Scan for the cell matching the given text and deliver its [x, y] coordinate at center. 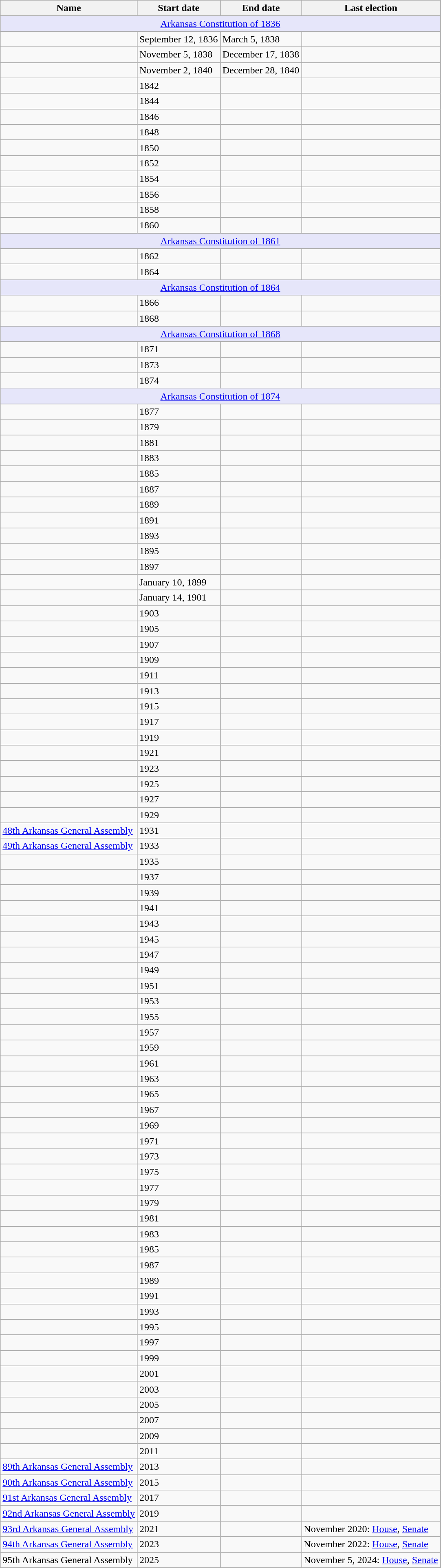
2021 [179, 1529]
1862 [179, 256]
Arkansas Constitution of 1864 [220, 287]
2015 [179, 1482]
89th Arkansas General Assembly [69, 1467]
1995 [179, 1327]
2017 [179, 1498]
1887 [179, 489]
1961 [179, 1063]
1947 [179, 955]
1866 [179, 303]
2013 [179, 1467]
1921 [179, 753]
2023 [179, 1544]
1903 [179, 613]
January 14, 1901 [179, 598]
2025 [179, 1560]
1850 [179, 148]
Arkansas Constitution of 1836 [220, 24]
1983 [179, 1234]
2003 [179, 1389]
1997 [179, 1343]
1844 [179, 101]
2007 [179, 1420]
1989 [179, 1281]
Arkansas Constitution of 1868 [220, 334]
Arkansas Constitution of 1861 [220, 241]
1927 [179, 799]
1955 [179, 1017]
1883 [179, 458]
1905 [179, 629]
1963 [179, 1079]
1909 [179, 660]
1951 [179, 986]
1925 [179, 784]
November 5, 2024: House, Senate [371, 1560]
1931 [179, 830]
1891 [179, 520]
December 28, 1840 [261, 70]
1933 [179, 846]
93rd Arkansas General Assembly [69, 1529]
March 5, 1838 [261, 39]
2019 [179, 1513]
1973 [179, 1156]
1919 [179, 738]
November 2, 1840 [179, 70]
1929 [179, 815]
1848 [179, 132]
1985 [179, 1250]
1907 [179, 644]
2011 [179, 1451]
1864 [179, 272]
1842 [179, 86]
Name [69, 8]
December 17, 1838 [261, 55]
95th Arkansas General Assembly [69, 1560]
1913 [179, 691]
1860 [179, 225]
90th Arkansas General Assembly [69, 1482]
1941 [179, 908]
1893 [179, 536]
1945 [179, 939]
1868 [179, 318]
1937 [179, 877]
1911 [179, 675]
2001 [179, 1374]
1917 [179, 722]
1877 [179, 411]
1879 [179, 427]
1943 [179, 923]
2005 [179, 1405]
1856 [179, 194]
94th Arkansas General Assembly [69, 1544]
1889 [179, 505]
1981 [179, 1219]
1897 [179, 567]
1852 [179, 163]
92nd Arkansas General Assembly [69, 1513]
1975 [179, 1172]
September 12, 1836 [179, 39]
1915 [179, 707]
1987 [179, 1265]
1969 [179, 1125]
1957 [179, 1032]
1959 [179, 1048]
1846 [179, 117]
1953 [179, 1001]
1971 [179, 1141]
1873 [179, 365]
1858 [179, 210]
1881 [179, 442]
1949 [179, 970]
49th Arkansas General Assembly [69, 846]
Start date [179, 8]
1991 [179, 1296]
48th Arkansas General Assembly [69, 830]
1965 [179, 1094]
1874 [179, 380]
1895 [179, 551]
January 10, 1899 [179, 582]
End date [261, 8]
Last election [371, 8]
1993 [179, 1312]
1967 [179, 1110]
1885 [179, 474]
1999 [179, 1358]
1979 [179, 1203]
1939 [179, 892]
91st Arkansas General Assembly [69, 1498]
2009 [179, 1435]
November 5, 1838 [179, 55]
1977 [179, 1188]
Arkansas Constitution of 1874 [220, 396]
1935 [179, 861]
November 2020: House, Senate [371, 1529]
1854 [179, 179]
1871 [179, 349]
November 2022: House, Senate [371, 1544]
1923 [179, 769]
